Return the (x, y) coordinate for the center point of the cell that contains the specified text.  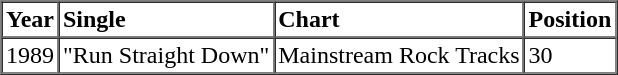
Mainstream Rock Tracks (399, 56)
Year (30, 20)
30 (570, 56)
"Run Straight Down" (166, 56)
Chart (399, 20)
Position (570, 20)
Single (166, 20)
1989 (30, 56)
